Find where the given text appears and provide that cell's center as (x, y) coordinate. 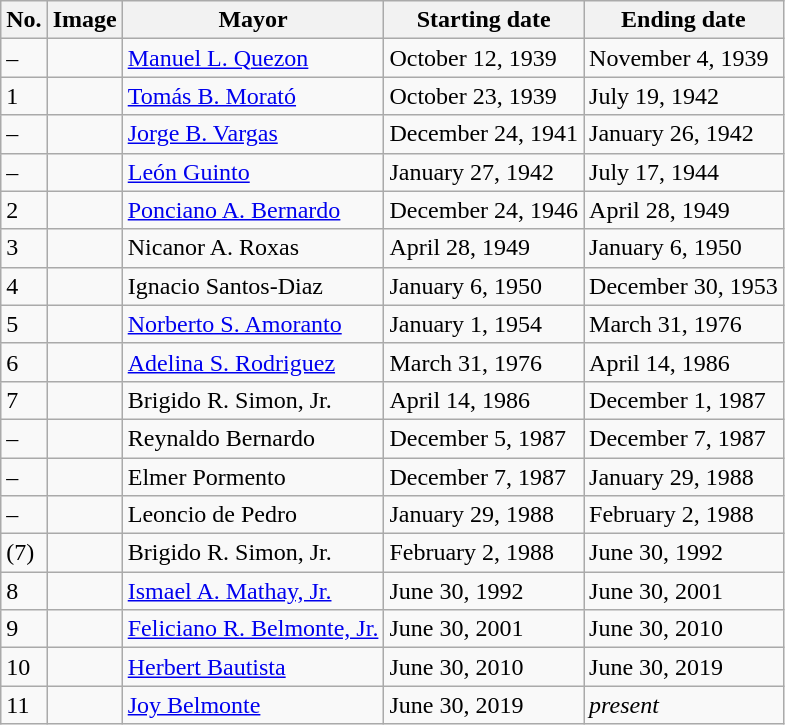
10 (24, 667)
Feliciano R. Belmonte, Jr. (253, 629)
2 (24, 210)
Joy Belmonte (253, 705)
Leoncio de Pedro (253, 515)
January 26, 1942 (684, 134)
Adelina S. Rodriguez (253, 362)
December 30, 1953 (684, 286)
January 1, 1954 (484, 324)
7 (24, 400)
Ignacio Santos-Diaz (253, 286)
Starting date (484, 20)
November 4, 1939 (684, 58)
11 (24, 705)
Ponciano A. Bernardo (253, 210)
No. (24, 20)
Norberto S. Amoranto (253, 324)
October 12, 1939 (484, 58)
Ismael A. Mathay, Jr. (253, 591)
Tomás B. Morató (253, 96)
December 24, 1941 (484, 134)
8 (24, 591)
4 (24, 286)
3 (24, 248)
Nicanor A. Roxas (253, 248)
Ending date (684, 20)
December 24, 1946 (484, 210)
Image (84, 20)
Reynaldo Bernardo (253, 438)
Manuel L. Quezon (253, 58)
(7) (24, 553)
Elmer Pormento (253, 477)
1 (24, 96)
5 (24, 324)
Mayor (253, 20)
Jorge B. Vargas (253, 134)
Herbert Bautista (253, 667)
December 5, 1987 (484, 438)
6 (24, 362)
July 17, 1944 (684, 172)
present (684, 705)
October 23, 1939 (484, 96)
July 19, 1942 (684, 96)
9 (24, 629)
December 1, 1987 (684, 400)
León Guinto (253, 172)
January 27, 1942 (484, 172)
